Detect which cell encompasses the target text, then output its [x, y] center coordinate. 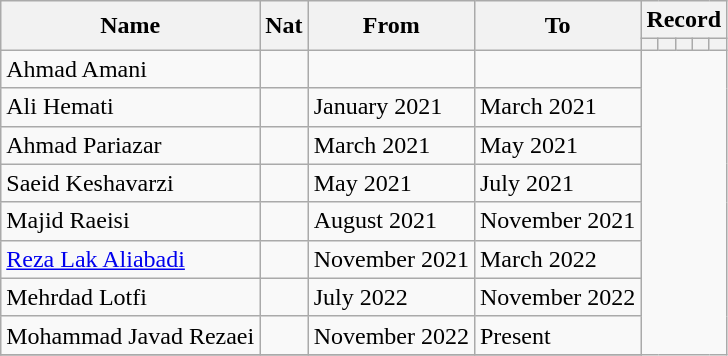
From [391, 26]
Nat [284, 26]
To [557, 26]
Ahmad Pariazar [130, 145]
Record [684, 20]
Saeid Keshavarzi [130, 183]
August 2021 [391, 221]
July 2022 [391, 297]
Name [130, 26]
Mohammad Javad Rezaei [130, 335]
Reza Lak Aliabadi [130, 259]
July 2021 [557, 183]
Majid Raeisi [130, 221]
January 2021 [391, 107]
Present [557, 335]
Ali Hemati [130, 107]
March 2022 [557, 259]
Ahmad Amani [130, 69]
Mehrdad Lotfi [130, 297]
